Determine the (x, y) coordinate at the center of the cell enclosing the given text.  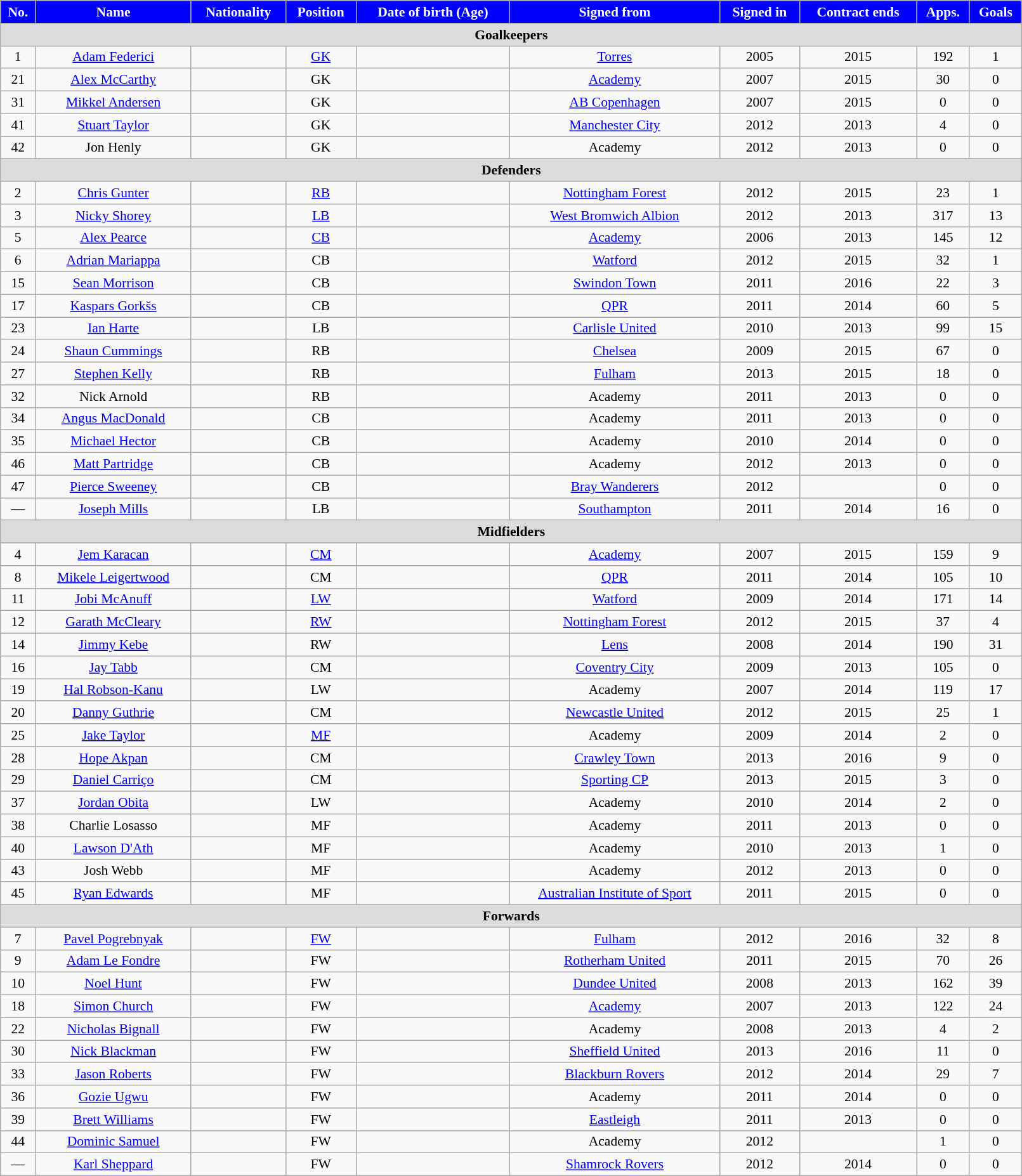
Newcastle United (615, 713)
Nationality (239, 12)
Simon Church (114, 1007)
AB Copenhagen (615, 103)
Manchester City (615, 125)
No. (18, 12)
35 (18, 441)
2006 (759, 238)
119 (943, 690)
Forwards (511, 916)
Goalkeepers (511, 35)
145 (943, 238)
Shamrock Rovers (615, 1165)
41 (18, 125)
Position (321, 12)
Daniel Carriço (114, 780)
34 (18, 419)
Shaun Cummings (114, 351)
Stuart Taylor (114, 125)
40 (18, 848)
Signed from (615, 12)
2005 (759, 57)
Noel Hunt (114, 984)
47 (18, 487)
Sheffield United (615, 1052)
13 (996, 216)
Torres (615, 57)
99 (943, 329)
Matt Partridge (114, 464)
28 (18, 758)
Jay Tabb (114, 667)
Lawson D'Ath (114, 848)
36 (18, 1097)
Karl Sheppard (114, 1165)
171 (943, 599)
West Bromwich Albion (615, 216)
Pavel Pogrebnyak (114, 939)
70 (943, 961)
Swindon Town (615, 284)
Defenders (511, 171)
Dominic Samuel (114, 1142)
45 (18, 894)
Nicky Shorey (114, 216)
317 (943, 216)
Adrian Mariappa (114, 261)
Eastleigh (615, 1120)
Nick Arnold (114, 396)
Brett Williams (114, 1120)
Hal Robson-Kanu (114, 690)
Sporting CP (615, 780)
Bray Wanderers (615, 487)
43 (18, 871)
42 (18, 148)
Coventry City (615, 667)
Date of birth (Age) (433, 12)
Charlie Losasso (114, 826)
Jon Henly (114, 148)
Name (114, 12)
Mikele Leigertwood (114, 577)
33 (18, 1075)
21 (18, 80)
Adam Federici (114, 57)
44 (18, 1142)
Nicholas Bignall (114, 1029)
46 (18, 464)
190 (943, 645)
27 (18, 374)
Jake Taylor (114, 735)
Adam Le Fondre (114, 961)
Gozie Ugwu (114, 1097)
Southampton (615, 509)
Crawley Town (615, 758)
122 (943, 1007)
Hope Akpan (114, 758)
Lens (615, 645)
26 (996, 961)
Michael Hector (114, 441)
67 (943, 351)
Signed in (759, 12)
Angus MacDonald (114, 419)
Alex McCarthy (114, 80)
19 (18, 690)
Danny Guthrie (114, 713)
60 (943, 306)
Dundee United (615, 984)
Alex Pearce (114, 238)
Midfielders (511, 532)
Garath McCleary (114, 622)
Kaspars Gorkšs (114, 306)
Goals (996, 12)
Jason Roberts (114, 1075)
Chelsea (615, 351)
Pierce Sweeney (114, 487)
Jordan Obita (114, 803)
Joseph Mills (114, 509)
159 (943, 554)
38 (18, 826)
Apps. (943, 12)
6 (18, 261)
20 (18, 713)
Stephen Kelly (114, 374)
Jimmy Kebe (114, 645)
Jem Karacan (114, 554)
Chris Gunter (114, 193)
192 (943, 57)
162 (943, 984)
Mikkel Andersen (114, 103)
Ryan Edwards (114, 894)
Carlisle United (615, 329)
Josh Webb (114, 871)
Australian Institute of Sport (615, 894)
Contract ends (858, 12)
Ian Harte (114, 329)
Jobi McAnuff (114, 599)
Nick Blackman (114, 1052)
Rotherham United (615, 961)
Sean Morrison (114, 284)
Blackburn Rovers (615, 1075)
